Pinpoint the cell where the given text exists, returning its (X, Y) midpoint coordinate. 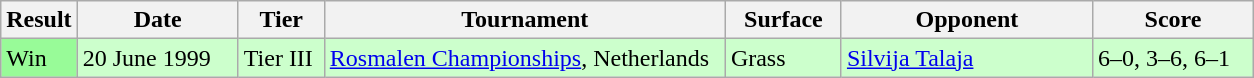
Opponent (966, 20)
20 June 1999 (158, 58)
Tournament (524, 20)
Rosmalen Championships, Netherlands (524, 58)
6–0, 3–6, 6–1 (1172, 58)
Surface (783, 20)
Silvija Talaja (966, 58)
Win (39, 58)
Date (158, 20)
Result (39, 20)
Score (1172, 20)
Tier (281, 20)
Tier III (281, 58)
Grass (783, 58)
